Extract the (x, y) coordinate from the center of the cell holding the provided text.  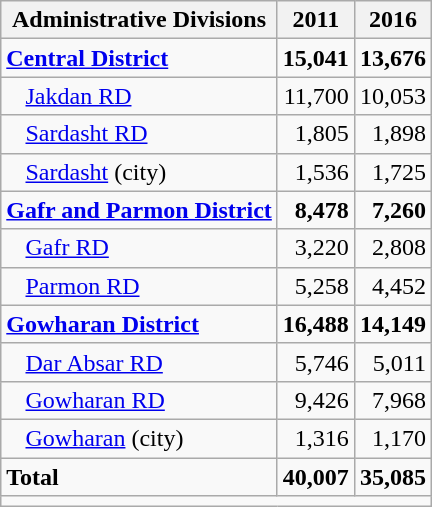
13,676 (392, 58)
5,011 (392, 362)
11,700 (316, 96)
1,805 (316, 134)
Gafr and Parmon District (140, 210)
2016 (392, 20)
Gowharan RD (140, 400)
15,041 (316, 58)
7,968 (392, 400)
Sardasht (city) (140, 172)
14,149 (392, 324)
Sardasht RD (140, 134)
5,746 (316, 362)
Administrative Divisions (140, 20)
40,007 (316, 477)
10,053 (392, 96)
Central District (140, 58)
Parmon RD (140, 286)
Gafr RD (140, 248)
Gowharan (city) (140, 438)
Gowharan District (140, 324)
1,170 (392, 438)
3,220 (316, 248)
8,478 (316, 210)
35,085 (392, 477)
Jakdan RD (140, 96)
9,426 (316, 400)
16,488 (316, 324)
7,260 (392, 210)
1,536 (316, 172)
1,316 (316, 438)
1,725 (392, 172)
4,452 (392, 286)
Total (140, 477)
2,808 (392, 248)
5,258 (316, 286)
1,898 (392, 134)
2011 (316, 20)
Dar Absar RD (140, 362)
